Identify which cell holds the provided text, then report its (x, y) central coordinate. 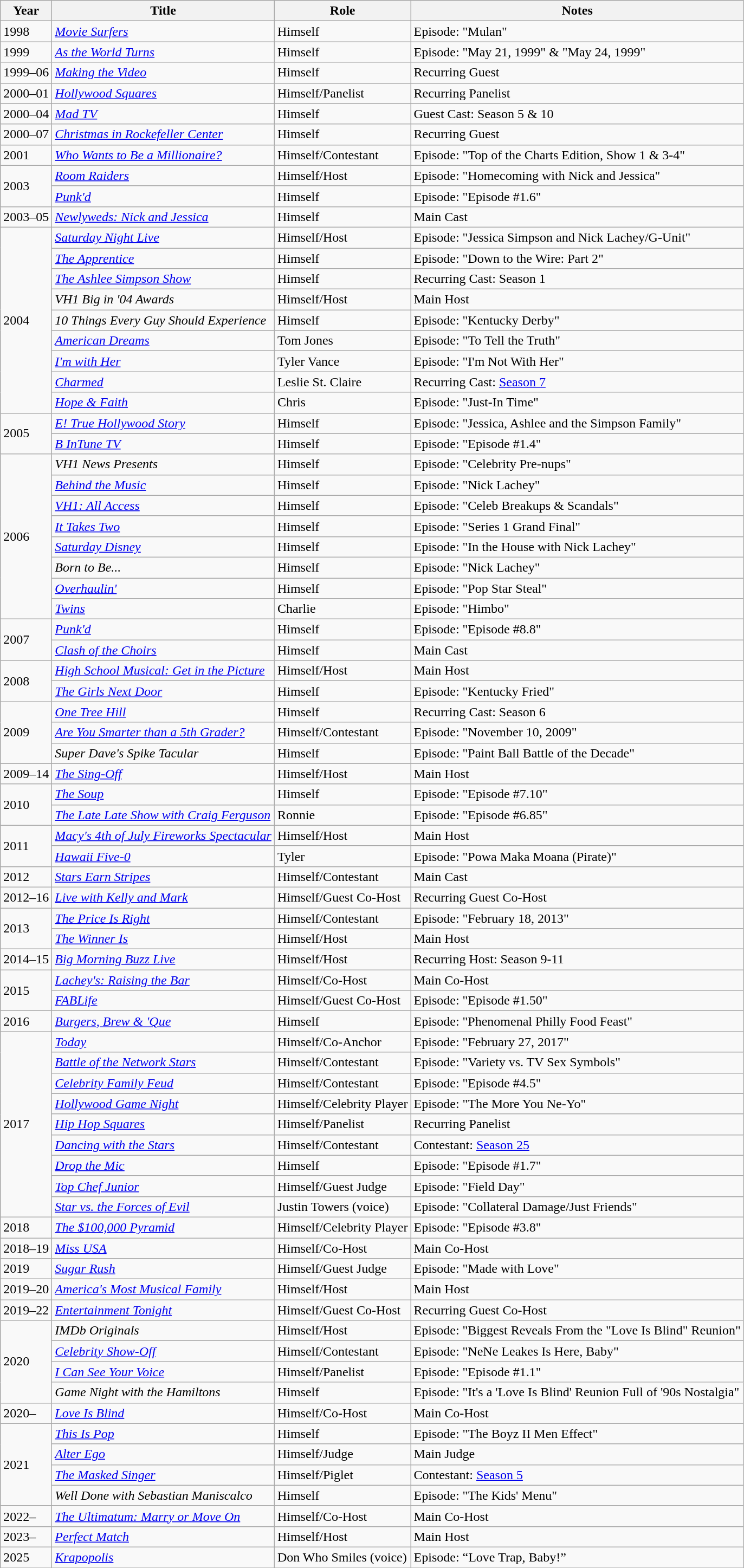
Episode: "Himbo" (577, 609)
The Winner Is (164, 939)
Don Who Smiles (voice) (342, 1557)
As the World Turns (164, 52)
Celebrity Show-Off (164, 1351)
Ronnie (342, 815)
Role (342, 11)
Episode: "The More You Ne-Yo" (577, 1104)
Who Wants to Be a Millionaire? (164, 155)
Episode: "Jessica Simpson and Nick Lachey/G-Unit" (577, 237)
2009 (26, 733)
Love Is Blind (164, 1413)
Main Judge (577, 1454)
Tyler Vance (342, 361)
Episode: "The Kids' Menu" (577, 1495)
High School Musical: Get in the Picture (164, 671)
2019 (26, 1269)
Episode: "Phenomenal Philly Food Feast" (577, 1021)
2022– (26, 1516)
2018–19 (26, 1248)
Recurring Cast: Season 7 (577, 382)
Celebrity Family Feud (164, 1083)
Making the Video (164, 73)
Miss USA (164, 1248)
Lachey's: Raising the Bar (164, 980)
Stars Earn Stripes (164, 877)
2020– (26, 1413)
Macy's 4th of July Fireworks Spectacular (164, 835)
I'm with Her (164, 361)
Episode: "Celeb Breakups & Scandals" (577, 506)
2003–05 (26, 217)
Battle of the Network Stars (164, 1062)
2011 (26, 846)
Title (164, 11)
Episode: "Just-In Time" (577, 403)
Episode: "May 21, 1999" & "May 24, 1999" (577, 52)
Well Done with Sebastian Maniscalco (164, 1495)
Episode: "Episode #3.8" (577, 1227)
Hip Hop Squares (164, 1124)
Episode: "Episode #1.7" (577, 1165)
Episode: "I'm Not With Her" (577, 361)
Leslie St. Claire (342, 382)
Episode: "Episode #7.10" (577, 794)
Episode: "Celebrity Pre-nups" (577, 464)
FABLife (164, 1001)
Episode: "Episode #4.5" (577, 1083)
2018 (26, 1227)
Saturday Night Live (164, 237)
America's Most Musical Family (164, 1290)
Episode: "In the House with Nick Lachey" (577, 547)
2013 (26, 929)
Born to Be... (164, 567)
Contestant: Season 5 (577, 1475)
Burgers, Brew & 'Que (164, 1021)
Episode: "February 27, 2017" (577, 1042)
Overhaulin' (164, 588)
Episode: "Jessica, Ashlee and the Simpson Family" (577, 423)
IMDb Originals (164, 1331)
2000–01 (26, 93)
Clash of the Choirs (164, 650)
Are You Smarter than a 5th Grader? (164, 733)
Episode: “Love Trap, Baby!” (577, 1557)
Episode: "Biggest Reveals From the "Love Is Blind" Reunion" (577, 1331)
Year (26, 11)
2000–04 (26, 114)
Episode: "Kentucky Fried" (577, 691)
The Soup (164, 794)
2020 (26, 1362)
The Apprentice (164, 258)
Entertainment Tonight (164, 1310)
Mad TV (164, 114)
2006 (26, 536)
2016 (26, 1021)
Hollywood Squares (164, 93)
2009–14 (26, 774)
E! True Hollywood Story (164, 423)
VH1: All Access (164, 506)
Room Raiders (164, 176)
Behind the Music (164, 485)
Today (164, 1042)
2012 (26, 877)
Episode: "Episode #1.4" (577, 444)
It Takes Two (164, 526)
American Dreams (164, 341)
Tyler (342, 856)
Krapopolis (164, 1557)
Christmas in Rockefeller Center (164, 134)
I Can See Your Voice (164, 1372)
2010 (26, 805)
Episode: "Made with Love" (577, 1269)
Episode: "Field Day" (577, 1186)
Top Chef Junior (164, 1186)
2014–15 (26, 960)
Episode: "Series 1 Grand Final" (577, 526)
Charlie (342, 609)
2015 (26, 990)
Recurring Cast: Season 6 (577, 712)
Episode: "November 10, 2009" (577, 733)
Episode: "Episode #1.50" (577, 1001)
Episode: "It's a 'Love Is Blind' Reunion Full of '90s Nostalgia" (577, 1392)
Hawaii Five-0 (164, 856)
Episode: "February 18, 2013" (577, 918)
2008 (26, 681)
The Sing-Off (164, 774)
Episode: "Episode #6.85" (577, 815)
Newlyweds: Nick and Jessica (164, 217)
Drop the Mic (164, 1165)
Episode: "Homecoming with Nick and Jessica" (577, 176)
Episode: "Down to the Wire: Part 2" (577, 258)
Episode: "To Tell the Truth" (577, 341)
Game Night with the Hamiltons (164, 1392)
1998 (26, 31)
The $100,000 Pyramid (164, 1227)
Star vs. the Forces of Evil (164, 1207)
2004 (26, 320)
Sugar Rush (164, 1269)
2007 (26, 640)
Movie Surfers (164, 31)
2001 (26, 155)
The Girls Next Door (164, 691)
10 Things Every Guy Should Experience (164, 320)
The Price Is Right (164, 918)
Episode: "Collateral Damage/Just Friends" (577, 1207)
Perfect Match (164, 1537)
Himself/Judge (342, 1454)
Episode: "Powa Maka Moana (Pirate)" (577, 856)
Alter Ego (164, 1454)
Notes (577, 11)
Justin Towers (voice) (342, 1207)
VH1 Big in '04 Awards (164, 300)
Charmed (164, 382)
Himself/Co-Anchor (342, 1042)
VH1 News Presents (164, 464)
1999–06 (26, 73)
Contestant: Season 25 (577, 1145)
1999 (26, 52)
Saturday Disney (164, 547)
Recurring Cast: Season 1 (577, 279)
Episode: "Variety vs. TV Sex Symbols" (577, 1062)
Big Morning Buzz Live (164, 960)
Super Dave's Spike Tacular (164, 753)
2019–22 (26, 1310)
Episode: "Mulan" (577, 31)
Episode: "Episode #1.1" (577, 1372)
Hollywood Game Night (164, 1104)
Himself/Piglet (342, 1475)
2021 (26, 1465)
2023– (26, 1537)
2005 (26, 433)
Dancing with the Stars (164, 1145)
Episode: "NeNe Leakes Is Here, Baby" (577, 1351)
The Ultimatum: Marry or Move On (164, 1516)
Chris (342, 403)
2000–07 (26, 134)
B InTune TV (164, 444)
Hope & Faith (164, 403)
The Ashlee Simpson Show (164, 279)
Live with Kelly and Mark (164, 897)
2003 (26, 186)
2025 (26, 1557)
Episode: "Episode #8.8" (577, 630)
Episode: "Episode #1.6" (577, 196)
This Is Pop (164, 1434)
Episode: "The Boyz II Men Effect" (577, 1434)
The Late Late Show with Craig Ferguson (164, 815)
The Masked Singer (164, 1475)
Recurring Host: Season 9-11 (577, 960)
One Tree Hill (164, 712)
Tom Jones (342, 341)
Episode: "Paint Ball Battle of the Decade" (577, 753)
2019–20 (26, 1290)
Episode: "Kentucky Derby" (577, 320)
Guest Cast: Season 5 & 10 (577, 114)
Episode: "Top of the Charts Edition, Show 1 & 3-4" (577, 155)
2017 (26, 1125)
Twins (164, 609)
2012–16 (26, 897)
Episode: "Pop Star Steal" (577, 588)
